Locate the cell with the specified text and output its [X, Y] center coordinate. 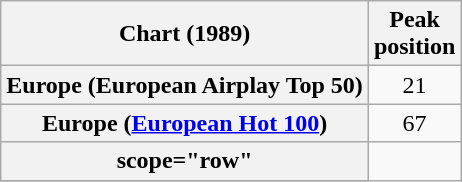
67 [414, 123]
Europe (European Airplay Top 50) [185, 85]
21 [414, 85]
Chart (1989) [185, 34]
scope="row" [185, 161]
Europe (European Hot 100) [185, 123]
Peakposition [414, 34]
